Determine the (X, Y) coordinate at the center of the cell enclosing the given text.  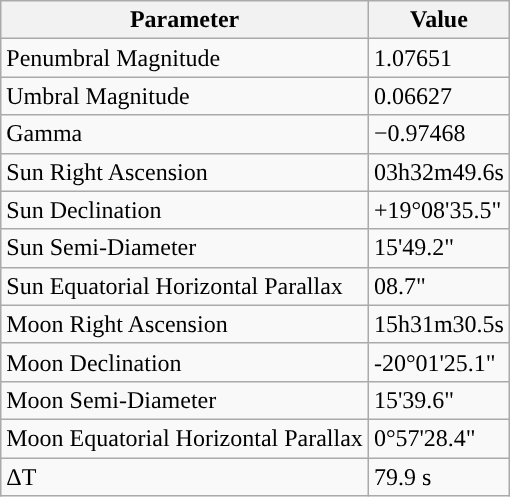
Sun Declination (185, 210)
Sun Equatorial Horizontal Parallax (185, 286)
0°57'28.4" (438, 438)
Penumbral Magnitude (185, 58)
08.7" (438, 286)
Umbral Magnitude (185, 96)
0.06627 (438, 96)
1.07651 (438, 58)
Sun Semi-Diameter (185, 248)
+19°08'35.5" (438, 210)
Moon Equatorial Horizontal Parallax (185, 438)
15h31m30.5s (438, 324)
79.9 s (438, 477)
-20°01'25.1" (438, 362)
Moon Semi-Diameter (185, 400)
Parameter (185, 20)
Moon Declination (185, 362)
Value (438, 20)
15'39.6" (438, 400)
−0.97468 (438, 134)
03h32m49.6s (438, 172)
ΔT (185, 477)
Gamma (185, 134)
15'49.2" (438, 248)
Moon Right Ascension (185, 324)
Sun Right Ascension (185, 172)
